Find where the given text appears and provide that cell's center as [X, Y] coordinate. 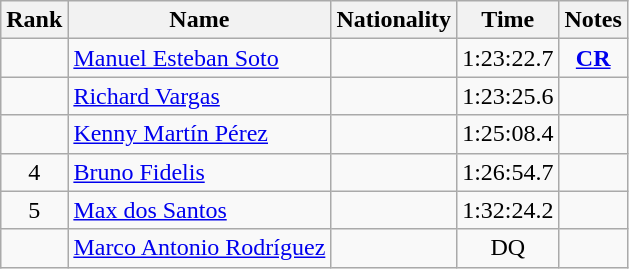
1:23:22.7 [508, 58]
1:32:24.2 [508, 210]
5 [34, 210]
Kenny Martín Pérez [200, 134]
Time [508, 20]
Marco Antonio Rodríguez [200, 248]
1:26:54.7 [508, 172]
Richard Vargas [200, 96]
1:23:25.6 [508, 96]
Rank [34, 20]
DQ [508, 248]
Name [200, 20]
Manuel Esteban Soto [200, 58]
Nationality [394, 20]
4 [34, 172]
1:25:08.4 [508, 134]
Bruno Fidelis [200, 172]
Max dos Santos [200, 210]
Notes [593, 20]
CR [593, 58]
